Provide the (X, Y) coordinate of the cell's center where the given text is located.  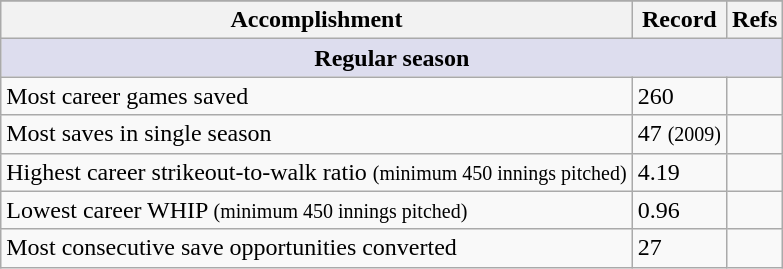
Most saves in single season (316, 134)
Record (679, 20)
47 (2009) (679, 134)
Most career games saved (316, 96)
Most consecutive save opportunities converted (316, 248)
0.96 (679, 210)
4.19 (679, 172)
Highest career strikeout-to-walk ratio (minimum 450 innings pitched) (316, 172)
260 (679, 96)
Lowest career WHIP (minimum 450 innings pitched) (316, 210)
Refs (755, 20)
Accomplishment (316, 20)
27 (679, 248)
Regular season (392, 58)
